Find where the given text appears and provide that cell's center as [X, Y] coordinate. 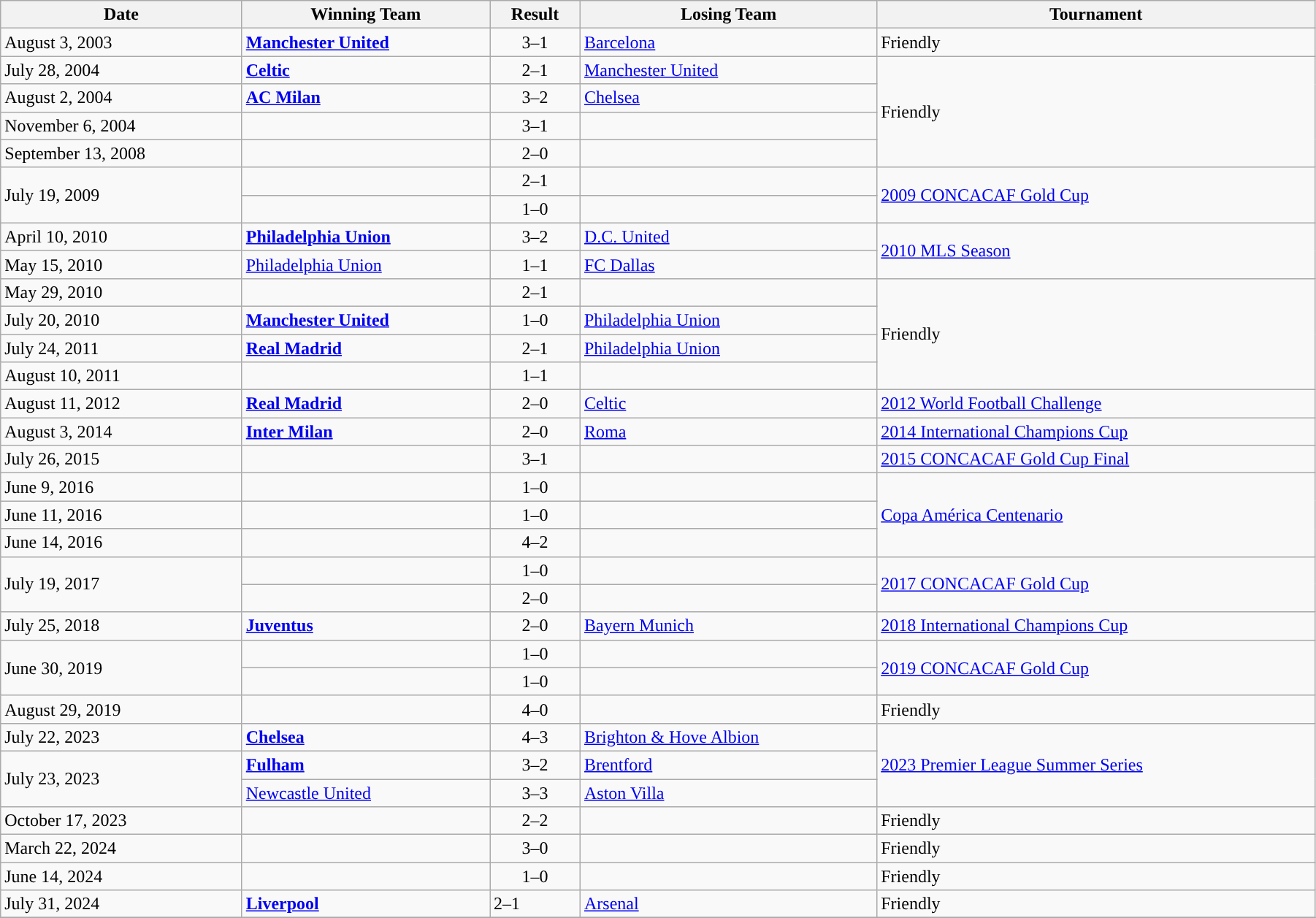
August 11, 2012 [121, 404]
July 25, 2018 [121, 626]
Date [121, 15]
FC Dallas [728, 264]
August 10, 2011 [121, 376]
September 13, 2008 [121, 153]
4–0 [535, 709]
2–2 [535, 821]
July 31, 2024 [121, 904]
2010 MLS Season [1096, 250]
D.C. United [728, 237]
Brentford [728, 765]
2015 CONCACAF Gold Cup Final [1096, 459]
4–2 [535, 543]
Inter Milan [365, 432]
2014 International Champions Cup [1096, 432]
AC Milan [365, 98]
2017 CONCACAF Gold Cup [1096, 584]
Brighton & Hove Albion [728, 737]
June 30, 2019 [121, 668]
Juventus [365, 626]
October 17, 2023 [121, 821]
July 19, 2009 [121, 195]
July 23, 2023 [121, 779]
Aston Villa [728, 792]
Winning Team [365, 15]
November 6, 2004 [121, 126]
March 22, 2024 [121, 849]
2012 World Football Challenge [1096, 404]
Fulham [365, 765]
June 14, 2024 [121, 876]
June 11, 2016 [121, 515]
2019 CONCACAF Gold Cup [1096, 668]
3–0 [535, 849]
July 24, 2011 [121, 348]
July 28, 2004 [121, 70]
Newcastle United [365, 792]
Bayern Munich [728, 626]
Arsenal [728, 904]
August 3, 2003 [121, 42]
Tournament [1096, 15]
August 3, 2014 [121, 432]
May 15, 2010 [121, 264]
June 14, 2016 [121, 543]
2009 CONCACAF Gold Cup [1096, 195]
Losing Team [728, 15]
July 22, 2023 [121, 737]
Result [535, 15]
July 19, 2017 [121, 584]
July 20, 2010 [121, 320]
Roma [728, 432]
Liverpool [365, 904]
Barcelona [728, 42]
August 2, 2004 [121, 98]
Copa América Centenario [1096, 515]
4–3 [535, 737]
August 29, 2019 [121, 709]
May 29, 2010 [121, 292]
2018 International Champions Cup [1096, 626]
2023 Premier League Summer Series [1096, 765]
July 26, 2015 [121, 459]
April 10, 2010 [121, 237]
3–3 [535, 792]
June 9, 2016 [121, 487]
